Determine the (x, y) coordinate at the center of the cell enclosing the given text.  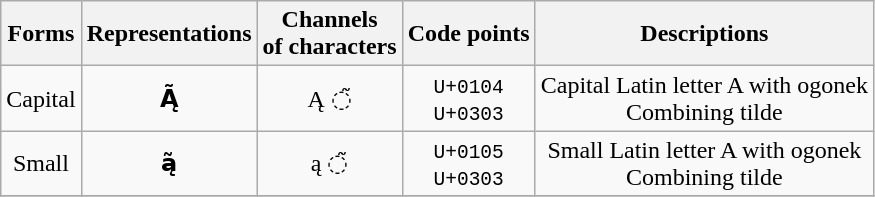
Ą̃ (169, 98)
Capital (41, 98)
Channelsof characters (330, 34)
Code points (468, 34)
ą ◌̃ (330, 164)
Small (41, 164)
U+0104U+0303 (468, 98)
U+0105U+0303 (468, 164)
Small Latin letter A with ogonekCombining tilde (704, 164)
Ą ◌̃ (330, 98)
Representations (169, 34)
ą̃ (169, 164)
Forms (41, 34)
Capital Latin letter A with ogonekCombining tilde (704, 98)
Descriptions (704, 34)
